For the text-containing cell, return its midpoint in [X, Y] coordinate format. 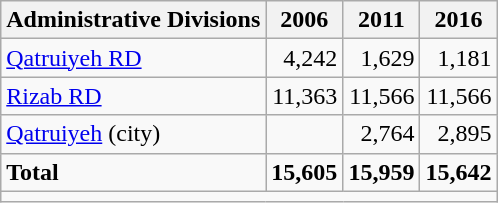
Qatruiyeh (city) [134, 134]
Rizab RD [134, 96]
15,959 [382, 172]
Qatruiyeh RD [134, 58]
Total [134, 172]
15,642 [458, 172]
2006 [304, 20]
4,242 [304, 58]
11,363 [304, 96]
Administrative Divisions [134, 20]
2,895 [458, 134]
2016 [458, 20]
1,181 [458, 58]
2,764 [382, 134]
1,629 [382, 58]
15,605 [304, 172]
2011 [382, 20]
